Detect which cell encompasses the target text, then output its [x, y] center coordinate. 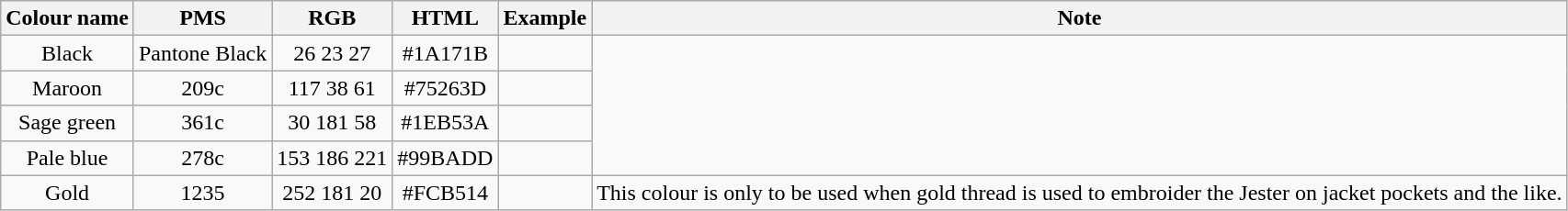
#FCB514 [445, 193]
209c [202, 88]
117 38 61 [333, 88]
This colour is only to be used when gold thread is used to embroider the Jester on jacket pockets and the like. [1079, 193]
Pale blue [68, 158]
26 23 27 [333, 53]
RGB [333, 18]
Sage green [68, 123]
Gold [68, 193]
153 186 221 [333, 158]
#1EB53A [445, 123]
#75263D [445, 88]
#1A171B [445, 53]
Maroon [68, 88]
252 181 20 [333, 193]
361c [202, 123]
Colour name [68, 18]
Note [1079, 18]
Pantone Black [202, 53]
PMS [202, 18]
HTML [445, 18]
278c [202, 158]
1235 [202, 193]
#99BADD [445, 158]
30 181 58 [333, 123]
Black [68, 53]
Example [545, 18]
